Identify which cell holds the provided text, then report its [X, Y] central coordinate. 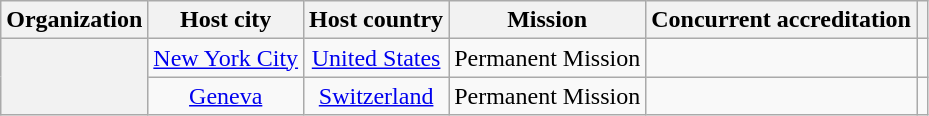
Mission [548, 20]
Organization [74, 20]
United States [376, 58]
Geneva [226, 96]
Switzerland [376, 96]
New York City [226, 58]
Host country [376, 20]
Concurrent accreditation [782, 20]
Host city [226, 20]
